Identify which cell holds the provided text, then report its [x, y] central coordinate. 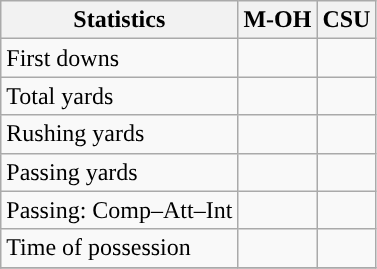
Rushing yards [120, 134]
Statistics [120, 20]
Passing: Comp–Att–Int [120, 210]
Time of possession [120, 248]
First downs [120, 58]
Total yards [120, 96]
M-OH [278, 20]
Passing yards [120, 172]
CSU [346, 20]
